Identify which cell holds the provided text, then report its (X, Y) central coordinate. 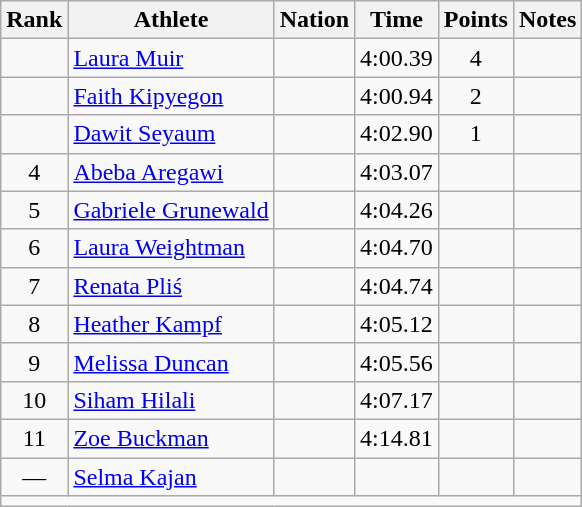
Melissa Duncan (171, 362)
4:05.56 (397, 362)
11 (34, 438)
2 (476, 96)
4:03.07 (397, 172)
Selma Kajan (171, 477)
4:00.39 (397, 58)
6 (34, 248)
Nation (314, 20)
4:04.26 (397, 210)
Heather Kampf (171, 324)
4:07.17 (397, 400)
Gabriele Grunewald (171, 210)
4:05.12 (397, 324)
10 (34, 400)
Time (397, 20)
Faith Kipyegon (171, 96)
Zoe Buckman (171, 438)
Rank (34, 20)
5 (34, 210)
1 (476, 134)
Points (476, 20)
Laura Muir (171, 58)
7 (34, 286)
4:14.81 (397, 438)
Renata Pliś (171, 286)
4:04.74 (397, 286)
Athlete (171, 20)
9 (34, 362)
Laura Weightman (171, 248)
4:02.90 (397, 134)
8 (34, 324)
4:00.94 (397, 96)
Abeba Aregawi (171, 172)
Notes (547, 20)
— (34, 477)
Siham Hilali (171, 400)
4:04.70 (397, 248)
Dawit Seyaum (171, 134)
